Extract the [X, Y] coordinate from the center of the cell holding the provided text.  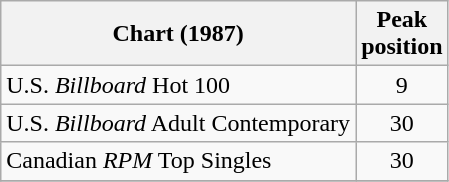
U.S. Billboard Adult Contemporary [178, 123]
9 [402, 85]
Chart (1987) [178, 34]
Canadian RPM Top Singles [178, 161]
U.S. Billboard Hot 100 [178, 85]
Peakposition [402, 34]
